Locate the cell with the specified text and output its (X, Y) center coordinate. 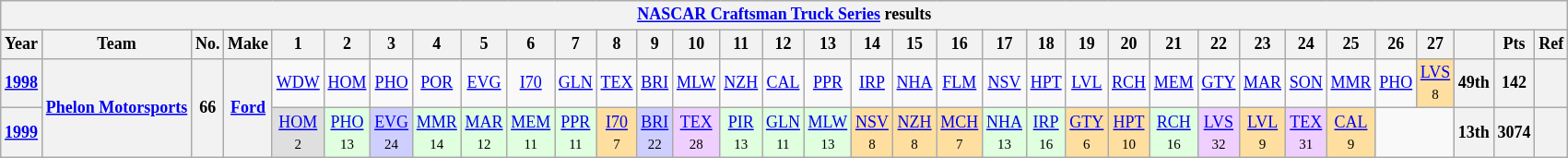
49th (1475, 83)
10 (697, 44)
IRP (872, 83)
Make (249, 44)
4 (437, 44)
GTY (1219, 83)
20 (1129, 44)
FLM (960, 83)
Team (116, 44)
NASCAR Craftsman Truck Series results (784, 15)
3 (392, 44)
HOM (347, 83)
17 (1005, 44)
19 (1087, 44)
NHA (914, 83)
13 (828, 44)
7 (576, 44)
TEX31 (1305, 133)
Ford (249, 107)
MMR14 (437, 133)
GTY6 (1087, 133)
NZH8 (914, 133)
26 (1396, 44)
24 (1305, 44)
LVL9 (1263, 133)
11 (741, 44)
1998 (22, 83)
I70 (531, 83)
9 (654, 44)
I707 (617, 133)
BRI (654, 83)
Ref (1551, 44)
LVS32 (1219, 133)
142 (1514, 83)
23 (1263, 44)
1 (298, 44)
SON (1305, 83)
CAL (784, 83)
GLN (576, 83)
MCH7 (960, 133)
NHA13 (1005, 133)
25 (1351, 44)
PIR13 (741, 133)
NSV8 (872, 133)
22 (1219, 44)
18 (1045, 44)
LVS8 (1434, 83)
8 (617, 44)
NSV (1005, 83)
No. (208, 44)
12 (784, 44)
3074 (1514, 133)
PPR (828, 83)
IRP16 (1045, 133)
16 (960, 44)
Year (22, 44)
LVL (1087, 83)
MAR (1263, 83)
GLN11 (784, 133)
HPT10 (1129, 133)
HOM2 (298, 133)
EVG24 (392, 133)
HPT (1045, 83)
21 (1173, 44)
1999 (22, 133)
PPR11 (576, 133)
66 (208, 107)
NZH (741, 83)
MEM11 (531, 133)
RCH16 (1173, 133)
14 (872, 44)
CAL9 (1351, 133)
5 (484, 44)
TEX (617, 83)
MLW13 (828, 133)
RCH (1129, 83)
BRI22 (654, 133)
13th (1475, 133)
Pts (1514, 44)
WDW (298, 83)
POR (437, 83)
TEX28 (697, 133)
MLW (697, 83)
Phelon Motorsports (116, 107)
MEM (1173, 83)
6 (531, 44)
15 (914, 44)
2 (347, 44)
27 (1434, 44)
EVG (484, 83)
MAR12 (484, 133)
MMR (1351, 83)
PHO13 (347, 133)
